Provide the [x, y] coordinate of the cell's center where the given text is located.  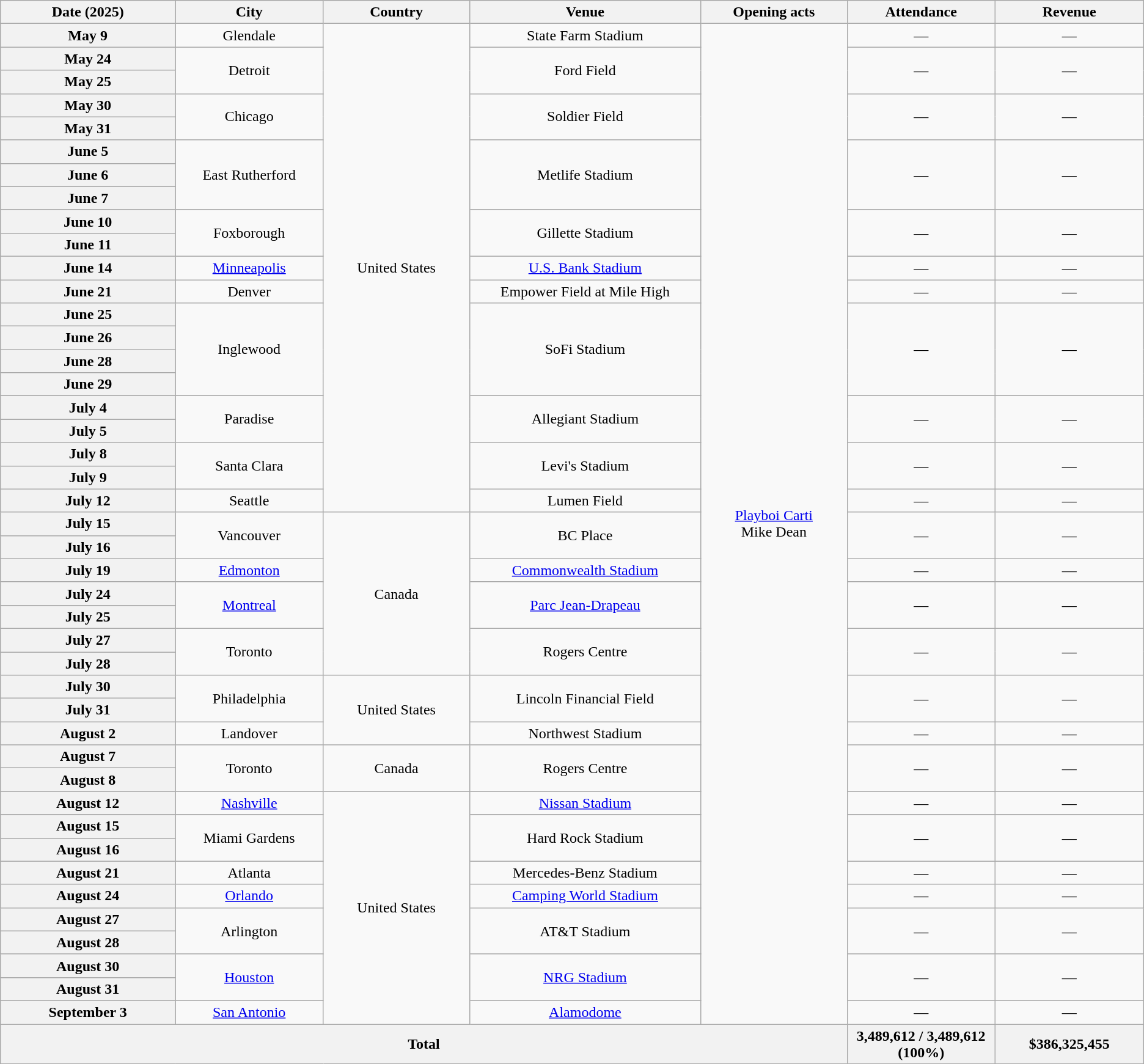
July 12 [88, 501]
Lumen Field [585, 501]
Landover [249, 733]
Soldier Field [585, 117]
Glendale [249, 35]
July 5 [88, 431]
BC Place [585, 535]
May 25 [88, 82]
Inglewood [249, 350]
Opening acts [774, 12]
July 31 [88, 710]
AT&T Stadium [585, 931]
3,489,612 / 3,489,612 (100%) [921, 1044]
Miami Gardens [249, 838]
May 24 [88, 59]
Northwest Stadium [585, 733]
May 31 [88, 128]
July 28 [88, 663]
August 8 [88, 780]
July 8 [88, 454]
Playboi Carti Mike Dean [774, 524]
Paradise [249, 419]
Venue [585, 12]
Minneapolis [249, 268]
August 24 [88, 896]
June 28 [88, 361]
East Rutherford [249, 175]
Allegiant Stadium [585, 419]
August 28 [88, 942]
Detroit [249, 70]
June 7 [88, 198]
Metlife Stadium [585, 175]
Atlanta [249, 873]
Edmonton [249, 570]
Attendance [921, 12]
Parc Jean-Drapeau [585, 605]
$386,325,455 [1069, 1044]
Empower Field at Mile High [585, 292]
Montreal [249, 605]
July 15 [88, 524]
August 30 [88, 966]
August 2 [88, 733]
State Farm Stadium [585, 35]
July 4 [88, 408]
July 24 [88, 593]
August 12 [88, 803]
June 5 [88, 152]
San Antonio [249, 1012]
Hard Rock Stadium [585, 838]
Foxborough [249, 233]
August 21 [88, 873]
Houston [249, 977]
September 3 [88, 1012]
Commonwealth Stadium [585, 570]
Nissan Stadium [585, 803]
June 25 [88, 315]
Gillette Stadium [585, 233]
August 31 [88, 989]
Santa Clara [249, 466]
Seattle [249, 501]
Nashville [249, 803]
June 29 [88, 384]
Total [424, 1044]
NRG Stadium [585, 977]
Ford Field [585, 70]
Alamodome [585, 1012]
July 9 [88, 477]
May 9 [88, 35]
City [249, 12]
Orlando [249, 896]
June 11 [88, 244]
July 30 [88, 687]
SoFi Stadium [585, 350]
Date (2025) [88, 12]
Chicago [249, 117]
Vancouver [249, 535]
Denver [249, 292]
July 19 [88, 570]
August 27 [88, 919]
Country [397, 12]
June 10 [88, 221]
July 16 [88, 547]
July 25 [88, 617]
May 30 [88, 105]
Mercedes-Benz Stadium [585, 873]
June 14 [88, 268]
Lincoln Financial Field [585, 699]
August 16 [88, 849]
June 26 [88, 338]
Philadelphia [249, 699]
Arlington [249, 931]
Levi's Stadium [585, 466]
Camping World Stadium [585, 896]
Revenue [1069, 12]
June 6 [88, 175]
August 15 [88, 826]
July 27 [88, 640]
August 7 [88, 757]
U.S. Bank Stadium [585, 268]
June 21 [88, 292]
